Locate the cell with the specified text and output its [X, Y] center coordinate. 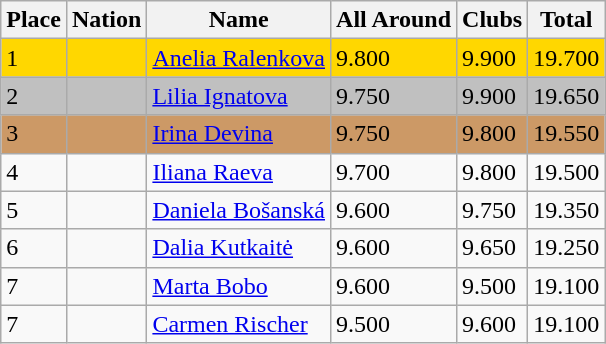
Name [239, 20]
9.700 [394, 172]
19.350 [566, 210]
Clubs [492, 20]
Marta Bobo [239, 286]
5 [34, 210]
Anelia Ralenkova [239, 58]
Total [566, 20]
19.650 [566, 96]
Dalia Kutkaitė [239, 248]
19.700 [566, 58]
Irina Devina [239, 134]
19.500 [566, 172]
Daniela Bošanská [239, 210]
4 [34, 172]
1 [34, 58]
All Around [394, 20]
Carmen Rischer [239, 324]
3 [34, 134]
19.250 [566, 248]
6 [34, 248]
9.650 [492, 248]
Iliana Raeva [239, 172]
Place [34, 20]
19.550 [566, 134]
Lilia Ignatova [239, 96]
Nation [106, 20]
2 [34, 96]
